Capture the cell that displays the provided text and extract its [X, Y] central coordinate. 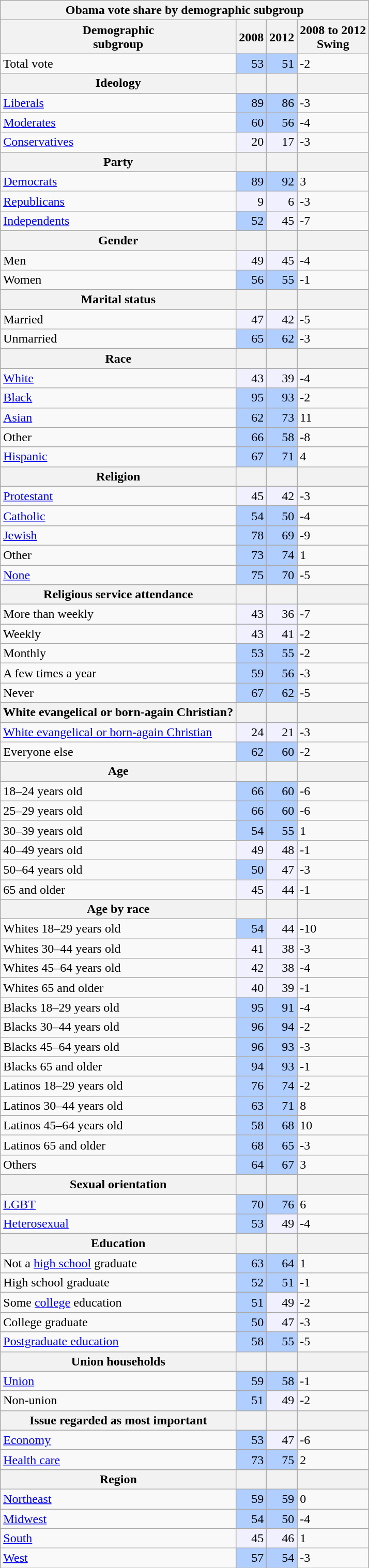
Demographicsubgroup [118, 37]
Latinos 30–44 years old [118, 1106]
17 [282, 142]
South [118, 1539]
Heterosexual [118, 1224]
Religious service attendance [118, 595]
College graduate [118, 1322]
Whites 30–44 years old [118, 949]
Moderates [118, 122]
Independents [118, 221]
Marital status [118, 300]
Total vote [118, 64]
Conservatives [118, 142]
10 [333, 1125]
Protestant [118, 496]
2008 to 2012Swing [333, 37]
0 [333, 1499]
Jewish [118, 535]
36 [282, 614]
A few times a year [118, 673]
-8 [333, 437]
Gender [118, 240]
Latinos 65 and older [118, 1145]
Never [118, 693]
Married [118, 319]
Republicans [118, 201]
More than weekly [118, 614]
25–29 years old [118, 811]
Unmarried [118, 339]
86 [282, 103]
2012 [282, 37]
Midwest [118, 1518]
Sexual orientation [118, 1184]
65 and older [118, 889]
78 [251, 535]
Not a high school graduate [118, 1263]
Religion [118, 476]
White evangelical or born-again Christian? [118, 712]
46 [282, 1539]
Party [118, 162]
Catholic [118, 516]
Black [118, 398]
-10 [333, 929]
20 [251, 142]
Age [118, 771]
Postgraduate education [118, 1342]
Education [118, 1244]
High school graduate [118, 1283]
18–24 years old [118, 791]
Union households [118, 1361]
Blacks 30–44 years old [118, 1027]
Hispanic [118, 457]
Democrats [118, 181]
Northeast [118, 1499]
4 [333, 457]
Economy [118, 1440]
Liberals [118, 103]
-9 [333, 535]
Obama vote share by demographic subgroup [185, 10]
White evangelical or born-again Christian [118, 732]
40–49 years old [118, 850]
Latinos 18–29 years old [118, 1086]
40 [251, 988]
9 [251, 201]
57 [251, 1558]
92 [282, 181]
Blacks 45–64 years old [118, 1047]
Monthly [118, 654]
30–39 years old [118, 830]
None [118, 575]
Women [118, 280]
2008 [251, 37]
Race [118, 359]
West [118, 1558]
21 [282, 732]
Whites 45–64 years old [118, 968]
Union [118, 1381]
Ideology [118, 83]
48 [282, 850]
24 [251, 732]
LGBT [118, 1204]
Blacks 65 and older [118, 1066]
11 [333, 417]
8 [333, 1106]
White [118, 378]
Asian [118, 417]
Men [118, 260]
Whites 65 and older [118, 988]
Issue regarded as most important [118, 1420]
69 [282, 535]
Health care [118, 1460]
Everyone else [118, 752]
Others [118, 1165]
Latinos 45–64 years old [118, 1125]
Weekly [118, 634]
Age by race [118, 909]
91 [282, 1007]
Some college education [118, 1302]
Region [118, 1479]
50–64 years old [118, 870]
Whites 18–29 years old [118, 929]
2 [333, 1460]
Non-union [118, 1401]
Blacks 18–29 years old [118, 1007]
